Find where the given text appears and provide that cell's center as (X, Y) coordinate. 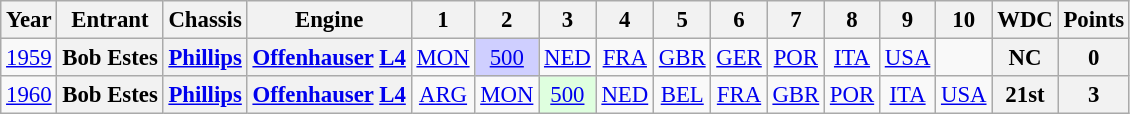
GER (739, 58)
BEL (682, 95)
6 (739, 20)
21st (1025, 95)
5 (682, 20)
9 (907, 20)
WDC (1025, 20)
Year (29, 20)
4 (624, 20)
8 (852, 20)
0 (1094, 58)
Chassis (205, 20)
NC (1025, 58)
10 (964, 20)
Points (1094, 20)
1959 (29, 58)
1960 (29, 95)
Engine (329, 20)
ARG (443, 95)
2 (507, 20)
Entrant (110, 20)
1 (443, 20)
7 (796, 20)
